Extract the (X, Y) coordinate from the center of the cell holding the provided text.  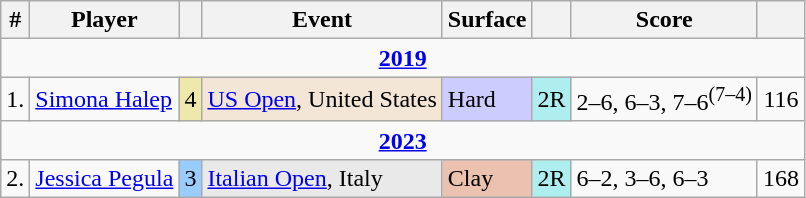
2–6, 6–3, 7–6(7–4) (664, 100)
Score (664, 20)
2023 (403, 140)
US Open, United States (322, 100)
116 (780, 100)
Jessica Pegula (104, 178)
2. (16, 178)
Simona Halep (104, 100)
# (16, 20)
168 (780, 178)
Hard (487, 100)
4 (190, 100)
Event (322, 20)
Clay (487, 178)
1. (16, 100)
Italian Open, Italy (322, 178)
2019 (403, 58)
3 (190, 178)
6–2, 3–6, 6–3 (664, 178)
Surface (487, 20)
Player (104, 20)
